Scan for the cell matching the given text and deliver its [x, y] coordinate at center. 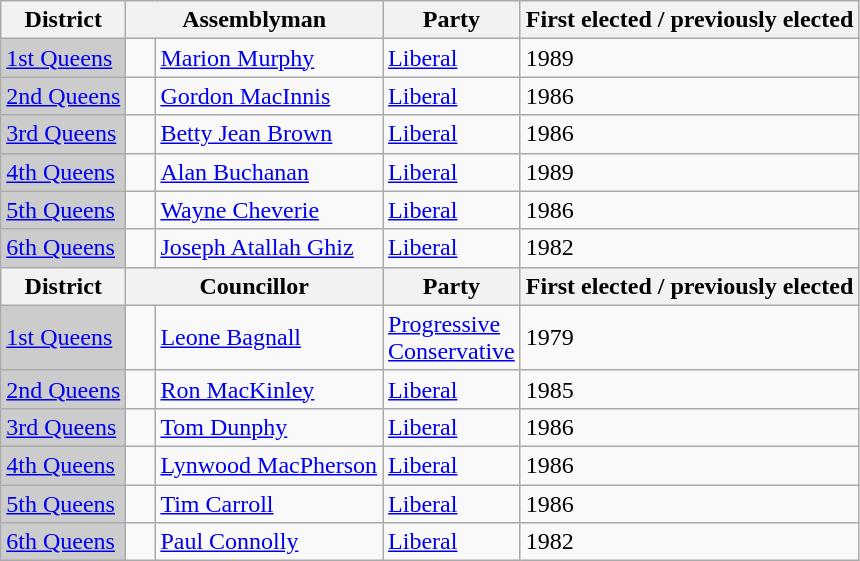
Betty Jean Brown [269, 134]
Joseph Atallah Ghiz [269, 248]
1979 [690, 338]
Councillor [254, 286]
Alan Buchanan [269, 172]
Wayne Cheverie [269, 210]
Paul Connolly [269, 542]
Tom Dunphy [269, 427]
Leone Bagnall [269, 338]
1985 [690, 389]
Tim Carroll [269, 503]
Gordon MacInnis [269, 96]
Ron MacKinley [269, 389]
Marion Murphy [269, 58]
Lynwood MacPherson [269, 465]
Assemblyman [254, 20]
Progressive Conservative [452, 338]
